Search for the cell housing the specified text and yield its [X, Y] center coordinate. 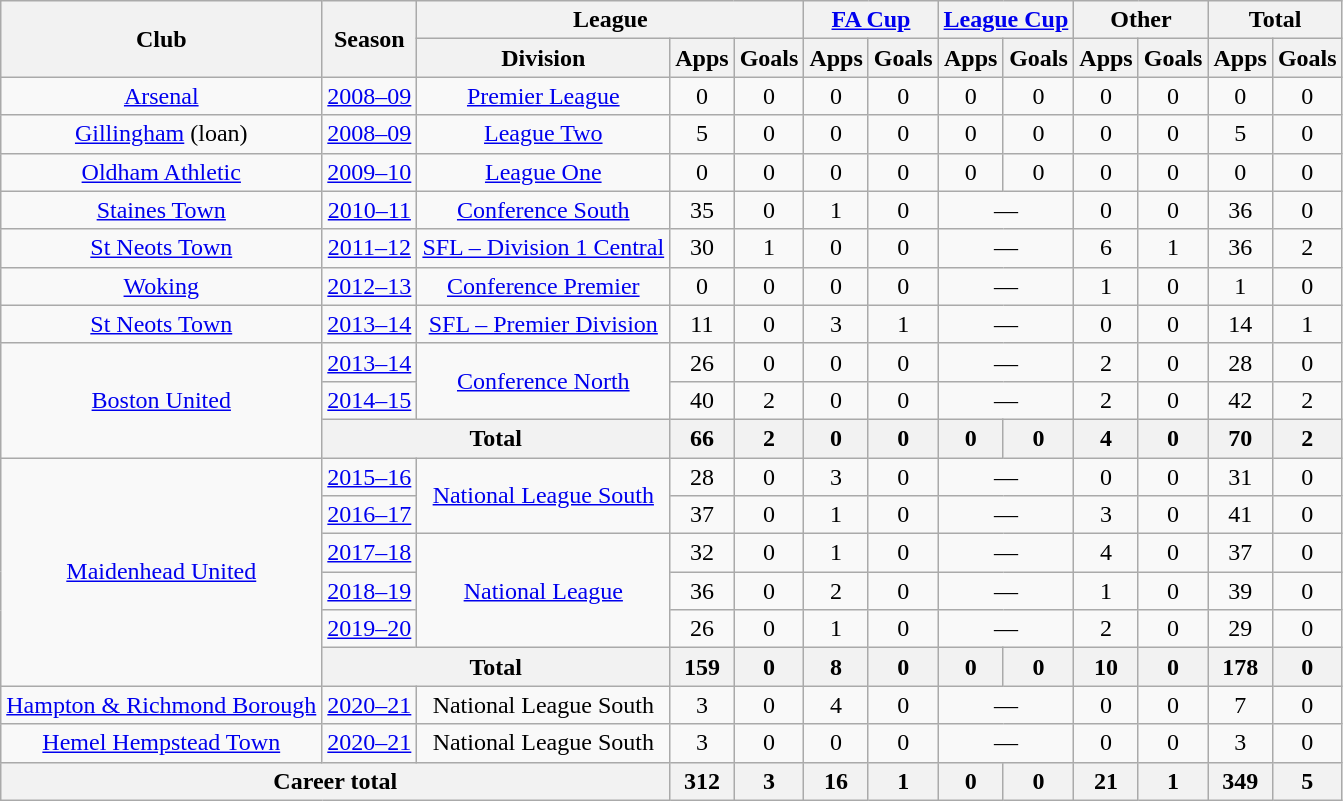
8 [836, 667]
Other [1141, 20]
6 [1106, 248]
Club [162, 39]
11 [702, 324]
National League [544, 591]
Conference Premier [544, 286]
Maidenhead United [162, 572]
2009–10 [370, 172]
70 [1240, 438]
Woking [162, 286]
Division [544, 58]
2017–18 [370, 553]
2010–11 [370, 210]
39 [1240, 591]
312 [702, 781]
7 [1240, 705]
Career total [336, 781]
Season [370, 39]
League Cup [1006, 20]
10 [1106, 667]
31 [1240, 477]
2016–17 [370, 515]
40 [702, 400]
Arsenal [162, 96]
32 [702, 553]
14 [1240, 324]
2015–16 [370, 477]
Oldham Athletic [162, 172]
66 [702, 438]
SFL – Division 1 Central [544, 248]
Gillingham (loan) [162, 134]
30 [702, 248]
29 [1240, 629]
League [610, 20]
16 [836, 781]
2012–13 [370, 286]
Hampton & Richmond Borough [162, 705]
2011–12 [370, 248]
FA Cup [871, 20]
Boston United [162, 400]
35 [702, 210]
Conference North [544, 381]
21 [1106, 781]
2014–15 [370, 400]
349 [1240, 781]
Premier League [544, 96]
SFL – Premier Division [544, 324]
2019–20 [370, 629]
Conference South [544, 210]
178 [1240, 667]
159 [702, 667]
Hemel Hempstead Town [162, 743]
41 [1240, 515]
2018–19 [370, 591]
League One [544, 172]
League Two [544, 134]
42 [1240, 400]
Staines Town [162, 210]
